Scan for the cell matching the given text and deliver its (X, Y) coordinate at center. 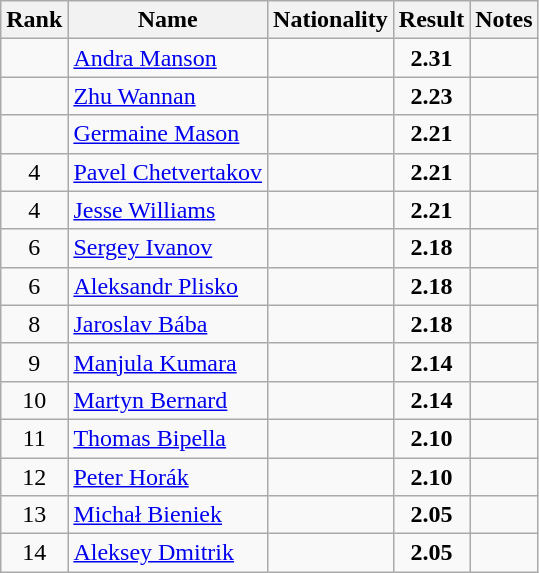
13 (34, 515)
Germaine Mason (168, 134)
Sergey Ivanov (168, 248)
12 (34, 477)
2.23 (431, 96)
Andra Manson (168, 58)
Aleksandr Plisko (168, 286)
Jesse Williams (168, 210)
Peter Horák (168, 477)
10 (34, 400)
9 (34, 362)
Rank (34, 20)
Martyn Bernard (168, 400)
11 (34, 438)
Name (168, 20)
Pavel Chetvertakov (168, 172)
Thomas Bipella (168, 438)
Michał Bieniek (168, 515)
2.31 (431, 58)
Jaroslav Bába (168, 324)
Nationality (331, 20)
Result (431, 20)
Notes (504, 20)
Zhu Wannan (168, 96)
Manjula Kumara (168, 362)
8 (34, 324)
Aleksey Dmitrik (168, 553)
14 (34, 553)
